Return the [x, y] coordinate for the center point of the cell that contains the specified text.  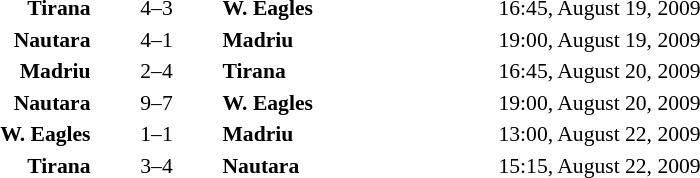
2–4 [156, 71]
Tirana [358, 71]
9–7 [156, 102]
4–1 [156, 40]
1–1 [156, 134]
W. Eagles [358, 102]
